Return [x, y] of the center of cell containing provided text 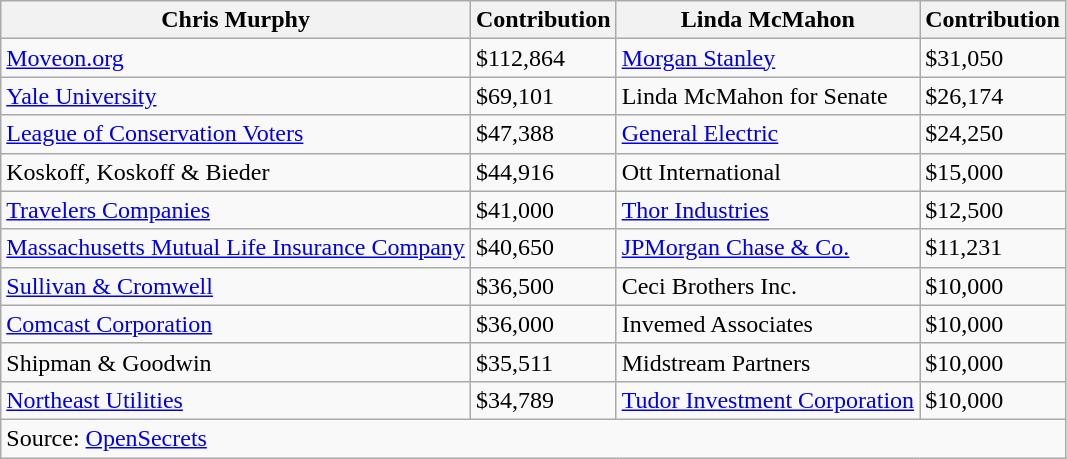
Linda McMahon [768, 20]
$47,388 [543, 134]
$26,174 [993, 96]
$40,650 [543, 248]
Yale University [236, 96]
$15,000 [993, 172]
Chris Murphy [236, 20]
$44,916 [543, 172]
Source: OpenSecrets [534, 438]
Sullivan & Cromwell [236, 286]
Moveon.org [236, 58]
$11,231 [993, 248]
Linda McMahon for Senate [768, 96]
$36,000 [543, 324]
$112,864 [543, 58]
$36,500 [543, 286]
$31,050 [993, 58]
$35,511 [543, 362]
Tudor Investment Corporation [768, 400]
Travelers Companies [236, 210]
Morgan Stanley [768, 58]
Thor Industries [768, 210]
Comcast Corporation [236, 324]
$41,000 [543, 210]
Northeast Utilities [236, 400]
Massachusetts Mutual Life Insurance Company [236, 248]
Koskoff, Koskoff & Bieder [236, 172]
Midstream Partners [768, 362]
$12,500 [993, 210]
Ceci Brothers Inc. [768, 286]
JPMorgan Chase & Co. [768, 248]
Ott International [768, 172]
General Electric [768, 134]
League of Conservation Voters [236, 134]
$69,101 [543, 96]
Shipman & Goodwin [236, 362]
$34,789 [543, 400]
$24,250 [993, 134]
Invemed Associates [768, 324]
